From the cell containing the given text, extract its center point as (x, y) coordinate. 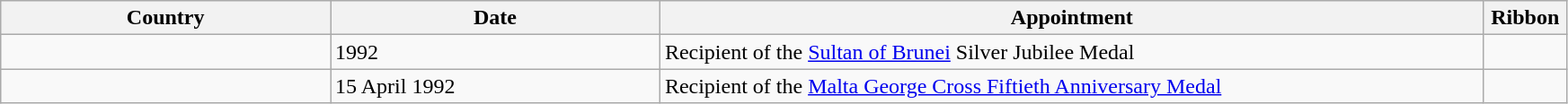
Recipient of the Sultan of Brunei Silver Jubilee Medal (1071, 52)
Recipient of the Malta George Cross Fiftieth Anniversary Medal (1071, 86)
Appointment (1071, 18)
Date (496, 18)
15 April 1992 (496, 86)
Ribbon (1525, 18)
Country (165, 18)
1992 (496, 52)
